Detect which cell encompasses the target text, then output its [X, Y] center coordinate. 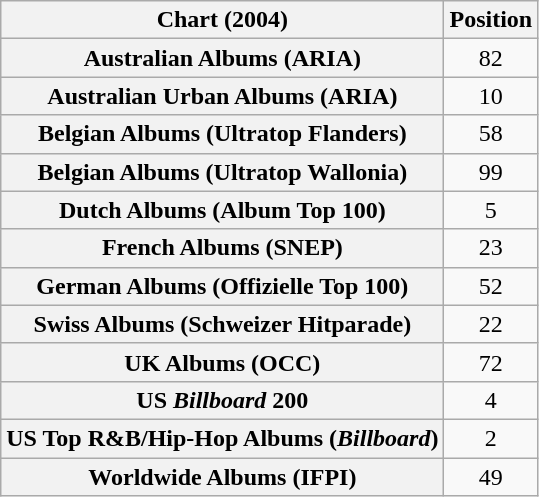
82 [491, 58]
2 [491, 438]
10 [491, 96]
5 [491, 210]
German Albums (Offizielle Top 100) [222, 286]
23 [491, 248]
Position [491, 20]
UK Albums (OCC) [222, 362]
French Albums (SNEP) [222, 248]
US Top R&B/Hip-Hop Albums (Billboard) [222, 438]
22 [491, 324]
58 [491, 134]
Swiss Albums (Schweizer Hitparade) [222, 324]
Belgian Albums (Ultratop Flanders) [222, 134]
Australian Albums (ARIA) [222, 58]
52 [491, 286]
Worldwide Albums (IFPI) [222, 477]
72 [491, 362]
Chart (2004) [222, 20]
49 [491, 477]
Dutch Albums (Album Top 100) [222, 210]
99 [491, 172]
Belgian Albums (Ultratop Wallonia) [222, 172]
Australian Urban Albums (ARIA) [222, 96]
US Billboard 200 [222, 400]
4 [491, 400]
